Capture the cell that displays the provided text and extract its (x, y) central coordinate. 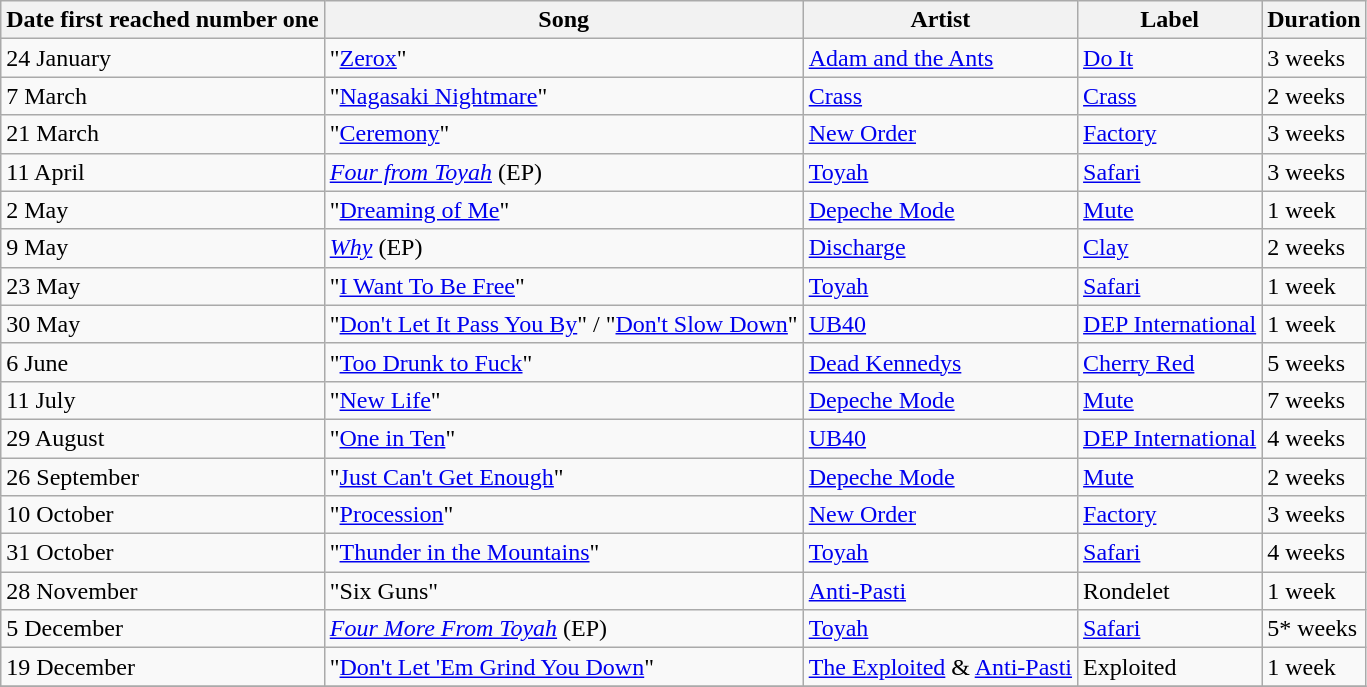
6 June (162, 362)
Label (1170, 20)
"Just Can't Get Enough" (564, 477)
"Procession" (564, 515)
Do It (1170, 58)
Dead Kennedys (940, 362)
10 October (162, 515)
7 weeks (1314, 400)
"Ceremony" (564, 134)
19 December (162, 667)
11 July (162, 400)
Discharge (940, 248)
7 March (162, 96)
5 December (162, 629)
"Nagasaki Nightmare" (564, 96)
21 March (162, 134)
"I Want To Be Free" (564, 286)
Why (EP) (564, 248)
Exploited (1170, 667)
Adam and the Ants (940, 58)
Cherry Red (1170, 362)
"Zerox" (564, 58)
5 weeks (1314, 362)
"Don't Let 'Em Grind You Down" (564, 667)
24 January (162, 58)
23 May (162, 286)
Artist (940, 20)
Four from Toyah (EP) (564, 172)
"Thunder in the Mountains" (564, 553)
11 April (162, 172)
31 October (162, 553)
"Don't Let It Pass You By" / "Don't Slow Down" (564, 324)
Date first reached number one (162, 20)
"One in Ten" (564, 438)
Duration (1314, 20)
2 May (162, 210)
Rondelet (1170, 591)
Clay (1170, 248)
"New Life" (564, 400)
Anti-Pasti (940, 591)
30 May (162, 324)
28 November (162, 591)
"Six Guns" (564, 591)
The Exploited & Anti-Pasti (940, 667)
"Too Drunk to Fuck" (564, 362)
Four More From Toyah (EP) (564, 629)
Song (564, 20)
26 September (162, 477)
5* weeks (1314, 629)
9 May (162, 248)
"Dreaming of Me" (564, 210)
29 August (162, 438)
